Locate the cell with the specified text and output its (x, y) center coordinate. 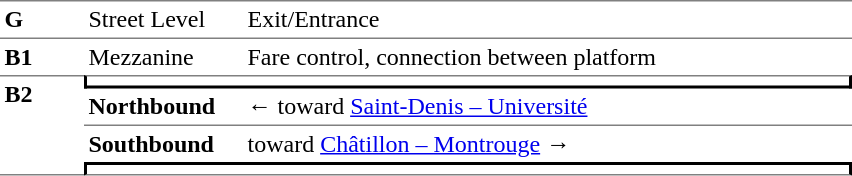
Mezzanine (164, 57)
G (42, 19)
Street Level (164, 19)
toward Châtillon – Montrouge → (548, 144)
Northbound (164, 107)
Exit/Entrance (548, 19)
B2 (42, 125)
Southbound (164, 144)
← toward Saint-Denis – Université (548, 107)
Fare control, connection between platform (548, 57)
B1 (42, 57)
